Detect which cell encompasses the target text, then output its (x, y) center coordinate. 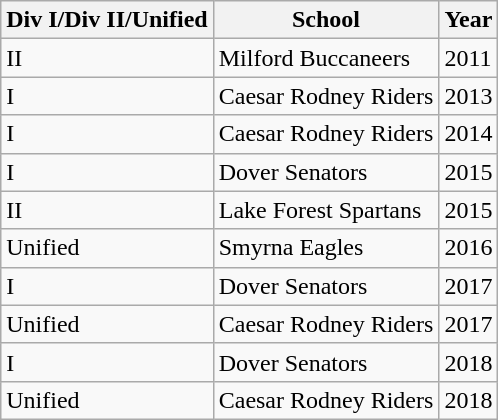
2016 (468, 248)
Milford Buccaneers (326, 58)
Year (468, 20)
2011 (468, 58)
Div I/Div II/Unified (107, 20)
School (326, 20)
2014 (468, 134)
Smyrna Eagles (326, 248)
2013 (468, 96)
Lake Forest Spartans (326, 210)
